Extract the [X, Y] coordinate from the center of the cell holding the provided text.  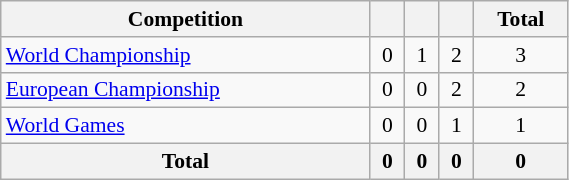
3 [521, 55]
Competition [186, 19]
European Championship [186, 90]
World Championship [186, 55]
World Games [186, 126]
